Find where the given text appears and provide that cell's center as (X, Y) coordinate. 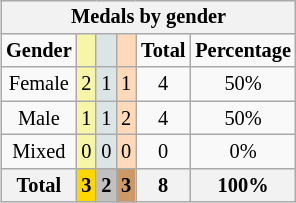
Male (38, 118)
Mixed (38, 152)
8 (163, 185)
Medals by gender (148, 17)
0% (243, 152)
100% (243, 185)
Gender (38, 51)
Female (38, 84)
Percentage (243, 51)
